Extract the (x, y) coordinate from the center of the cell holding the provided text.  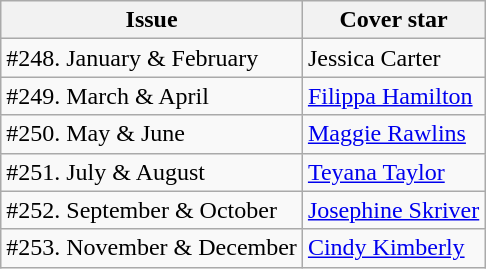
#251. July & August (152, 172)
#250. May & June (152, 134)
Cindy Kimberly (393, 248)
#252. September & October (152, 210)
#249. March & April (152, 96)
Issue (152, 20)
#248. January & February (152, 58)
Teyana Taylor (393, 172)
Josephine Skriver (393, 210)
Filippa Hamilton (393, 96)
Jessica Carter (393, 58)
Cover star (393, 20)
#253. November & December (152, 248)
Maggie Rawlins (393, 134)
